Determine the [x, y] coordinate at the center of the cell enclosing the given text.  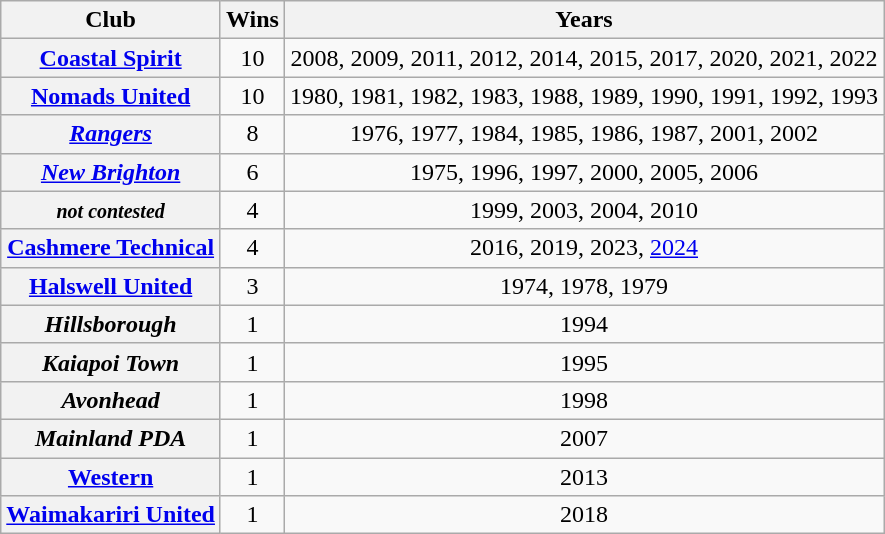
1995 [584, 362]
6 [252, 172]
Western [111, 477]
1999, 2003, 2004, 2010 [584, 210]
2008, 2009, 2011, 2012, 2014, 2015, 2017, 2020, 2021, 2022 [584, 58]
3 [252, 286]
2013 [584, 477]
Avonhead [111, 400]
Coastal Spirit [111, 58]
Nomads United [111, 96]
Kaiapoi Town [111, 362]
Years [584, 20]
Mainland PDA [111, 438]
2007 [584, 438]
1976, 1977, 1984, 1985, 1986, 1987, 2001, 2002 [584, 134]
Hillsborough [111, 324]
1980, 1981, 1982, 1983, 1988, 1989, 1990, 1991, 1992, 1993 [584, 96]
Club [111, 20]
2016, 2019, 2023, 2024 [584, 248]
Cashmere Technical [111, 248]
1975, 1996, 1997, 2000, 2005, 2006 [584, 172]
Wins [252, 20]
1998 [584, 400]
not contested [111, 210]
Halswell United [111, 286]
8 [252, 134]
1994 [584, 324]
1974, 1978, 1979 [584, 286]
Waimakariri United [111, 515]
Rangers [111, 134]
New Brighton [111, 172]
2018 [584, 515]
